Output the (x, y) coordinate of the center of the cell containing the given text.  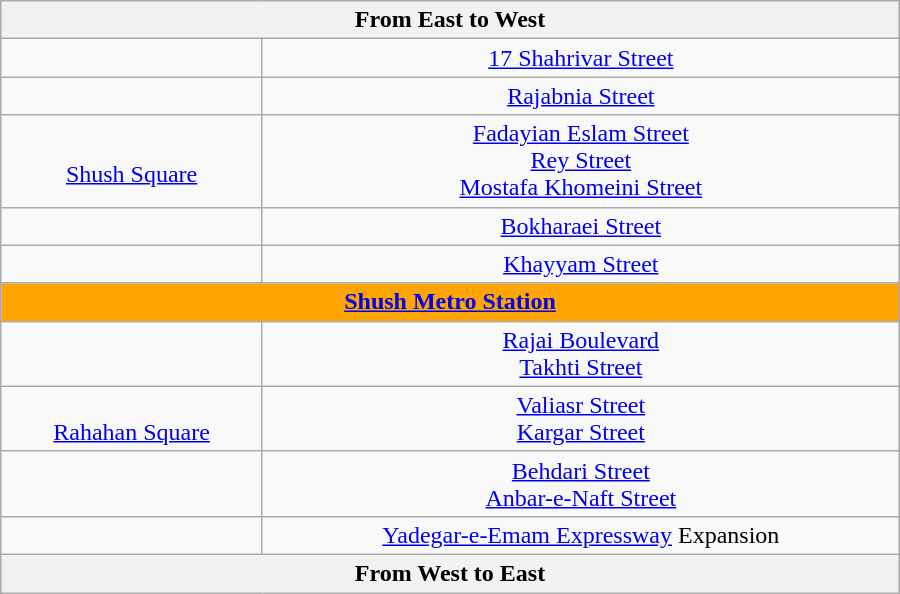
Fadayian Eslam Street Rey Street Mostafa Khomeini Street (580, 161)
Rajai Boulevard Takhti Street (580, 354)
From West to East (450, 573)
Bokharaei Street (580, 226)
Khayyam Street (580, 264)
Shush Metro Station (450, 302)
Behdari Street Anbar-e-Naft Street (580, 484)
Rajabnia Street (580, 96)
Rahahan Square (132, 418)
17 Shahrivar Street (580, 58)
Valiasr Street Kargar Street (580, 418)
Yadegar-e-Emam Expressway Expansion (580, 535)
Shush Square (132, 161)
From East to West (450, 20)
